Search for the cell housing the specified text and yield its (X, Y) center coordinate. 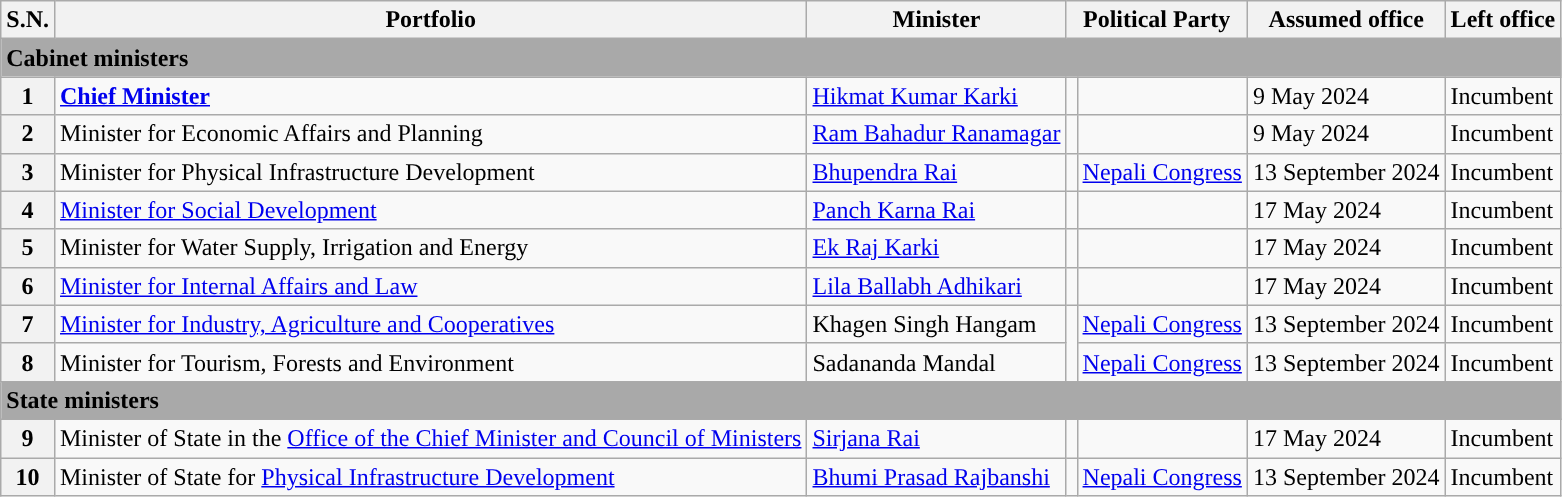
1 (28, 96)
Bhumi Prasad Rajbanshi (936, 477)
10 (28, 477)
Political Party (1156, 20)
State ministers (781, 400)
Left office (1503, 20)
7 (28, 324)
Ek Raj Karki (936, 248)
6 (28, 286)
Minister for Internal Affairs and Law (430, 286)
Minister for Water Supply, Irrigation and Energy (430, 248)
Minister for Economic Affairs and Planning (430, 134)
Lila Ballabh Adhikari (936, 286)
Bhupendra Rai (936, 172)
Minister of State in the Office of the Chief Minister and Council of Ministers (430, 438)
Minister (936, 20)
Panch Karna Rai (936, 210)
Minister of State for Physical Infrastructure Development (430, 477)
Cabinet ministers (781, 58)
8 (28, 362)
Assumed office (1346, 20)
Khagen Singh Hangam (936, 324)
Sadananda Mandal (936, 362)
Minister for Physical Infrastructure Development (430, 172)
Ram Bahadur Ranamagar (936, 134)
4 (28, 210)
Portfolio (430, 20)
Chief Minister (430, 96)
Minister for Social Development (430, 210)
9 (28, 438)
Minister for Industry, Agriculture and Cooperatives (430, 324)
Sirjana Rai (936, 438)
S.N. (28, 20)
2 (28, 134)
5 (28, 248)
Minister for Tourism, Forests and Environment (430, 362)
Hikmat Kumar Karki (936, 96)
3 (28, 172)
